Output the (x, y) coordinate of the center of the cell containing the given text.  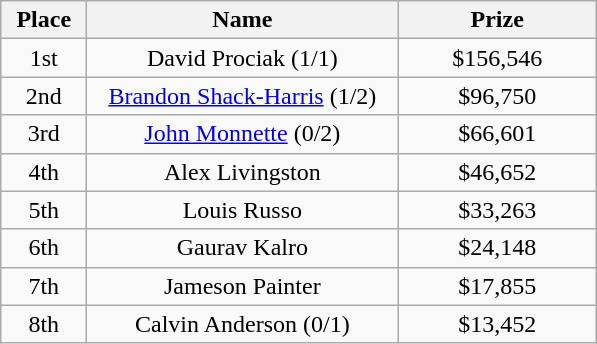
$96,750 (498, 96)
2nd (44, 96)
4th (44, 172)
6th (44, 248)
$66,601 (498, 134)
8th (44, 324)
David Prociak (1/1) (242, 58)
5th (44, 210)
3rd (44, 134)
Brandon Shack-Harris (1/2) (242, 96)
7th (44, 286)
Place (44, 20)
$17,855 (498, 286)
$46,652 (498, 172)
$156,546 (498, 58)
1st (44, 58)
Gaurav Kalro (242, 248)
John Monnette (0/2) (242, 134)
$33,263 (498, 210)
Name (242, 20)
$24,148 (498, 248)
$13,452 (498, 324)
Prize (498, 20)
Alex Livingston (242, 172)
Calvin Anderson (0/1) (242, 324)
Louis Russo (242, 210)
Jameson Painter (242, 286)
